Extract the (x, y) coordinate from the center of the cell holding the provided text.  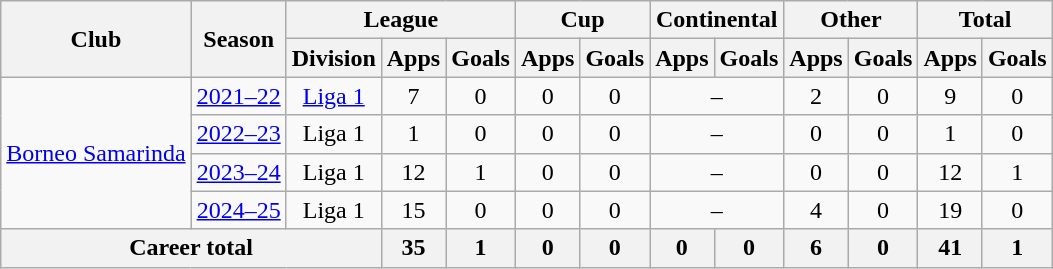
Cup (582, 20)
2022–23 (238, 134)
15 (413, 210)
Continental (717, 20)
19 (950, 210)
2024–25 (238, 210)
6 (816, 248)
4 (816, 210)
41 (950, 248)
Division (334, 58)
2023–24 (238, 172)
Season (238, 39)
Borneo Samarinda (96, 153)
Career total (192, 248)
Other (851, 20)
2 (816, 96)
7 (413, 96)
9 (950, 96)
Club (96, 39)
Total (985, 20)
League (400, 20)
2021–22 (238, 96)
35 (413, 248)
